Search for the cell housing the specified text and yield its [x, y] center coordinate. 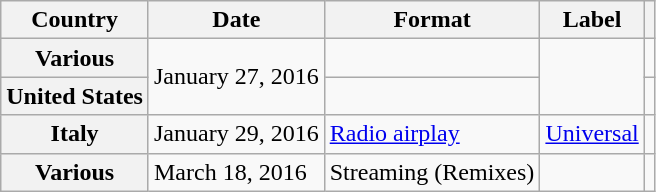
Italy [75, 134]
Date [236, 20]
March 18, 2016 [236, 172]
Universal [592, 134]
Radio airplay [432, 134]
January 29, 2016 [236, 134]
Country [75, 20]
Label [592, 20]
United States [75, 96]
Format [432, 20]
January 27, 2016 [236, 77]
Streaming (Remixes) [432, 172]
